Identify which cell holds the provided text, then report its (X, Y) central coordinate. 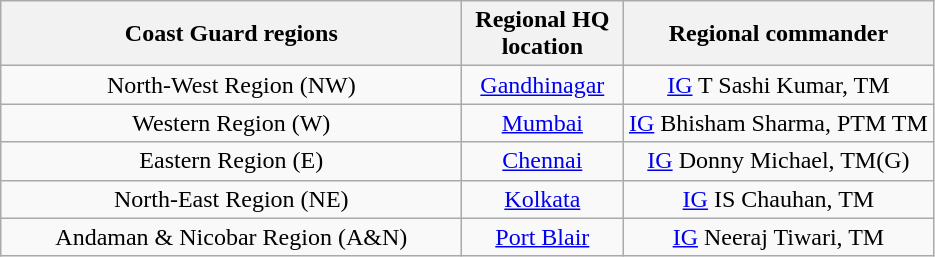
IG Donny Michael, TM(G) (778, 161)
Western Region (W) (232, 123)
Kolkata (542, 199)
Regional HQ location (542, 34)
IG IS Chauhan, TM (778, 199)
IG Neeraj Tiwari, TM (778, 237)
Gandhinagar (542, 85)
Coast Guard regions (232, 34)
Chennai (542, 161)
IG T Sashi Kumar, TM (778, 85)
North-West Region (NW) (232, 85)
North-East Region (NE) (232, 199)
Port Blair (542, 237)
Regional commander (778, 34)
IG Bhisham Sharma, PTM TM (778, 123)
Eastern Region (E) (232, 161)
Andaman & Nicobar Region (A&N) (232, 237)
Mumbai (542, 123)
